Search for the cell housing the specified text and yield its (x, y) center coordinate. 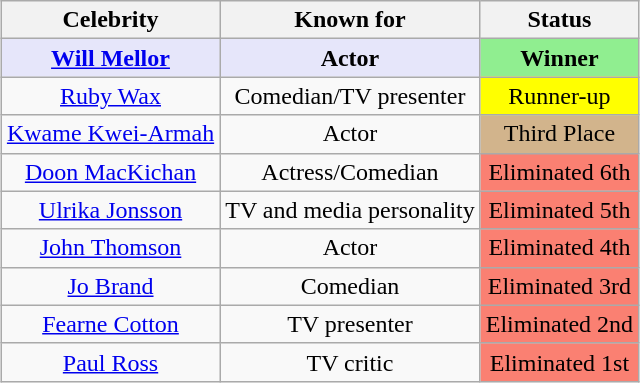
TV presenter (350, 324)
Paul Ross (110, 362)
Celebrity (110, 20)
Comedian/TV presenter (350, 96)
Doon MacKichan (110, 172)
Third Place (559, 134)
John Thomson (110, 248)
Comedian (350, 286)
Kwame Kwei-Armah (110, 134)
TV critic (350, 362)
Eliminated 5th (559, 210)
Jo Brand (110, 286)
TV and media personality (350, 210)
Eliminated 2nd (559, 324)
Eliminated 3rd (559, 286)
Will Mellor (110, 58)
Ruby Wax (110, 96)
Actress/Comedian (350, 172)
Fearne Cotton (110, 324)
Known for (350, 20)
Status (559, 20)
Eliminated 1st (559, 362)
Winner (559, 58)
Runner-up (559, 96)
Eliminated 4th (559, 248)
Eliminated 6th (559, 172)
Ulrika Jonsson (110, 210)
